Find where the given text appears and provide that cell's center as [x, y] coordinate. 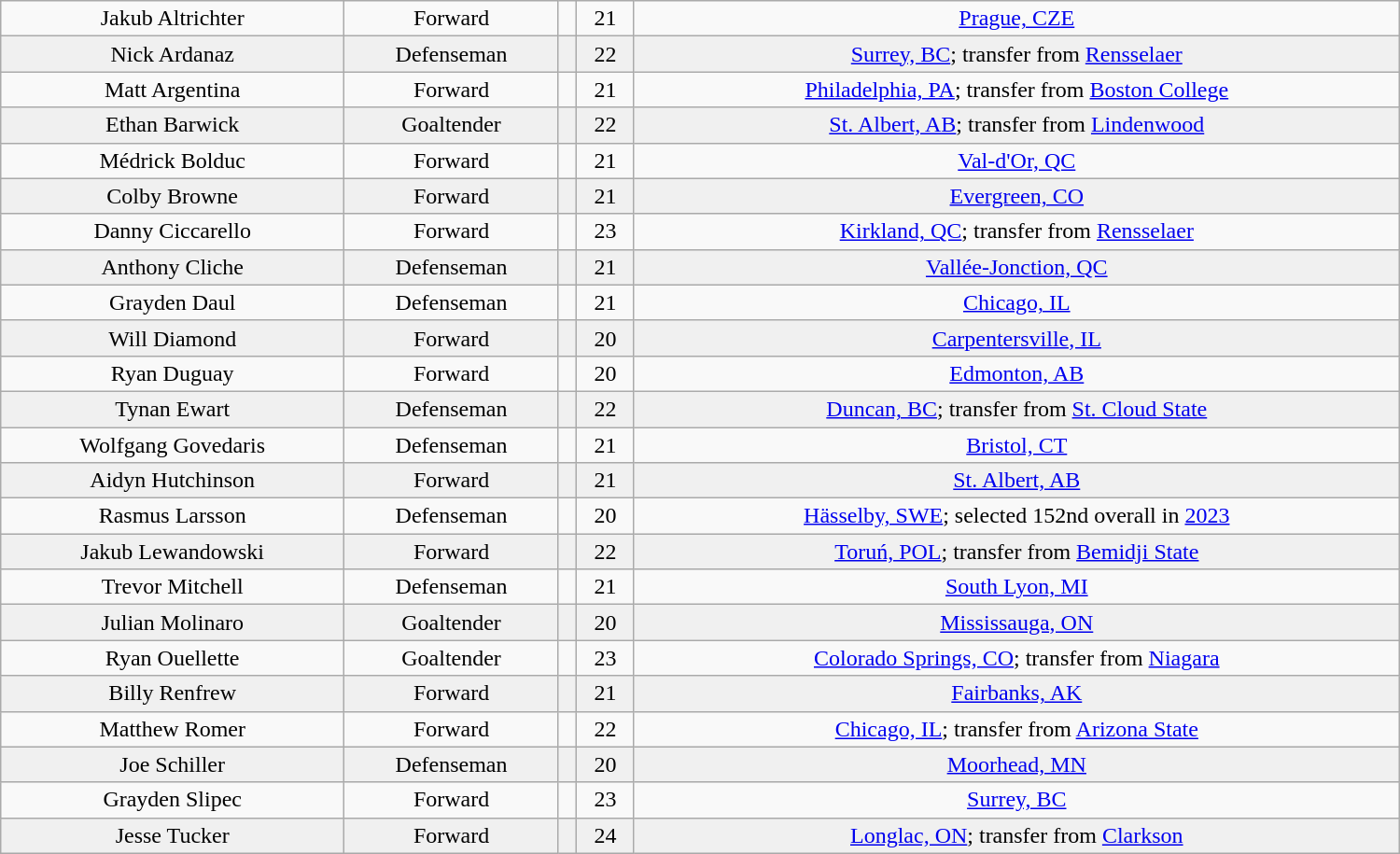
Danny Ciccarello [173, 231]
Joe Schiller [173, 764]
Bristol, CT [1016, 445]
Hässelby, SWE; selected 152nd overall in 2023 [1016, 516]
Mississauga, ON [1016, 623]
Matthew Romer [173, 729]
Matt Argentina [173, 90]
Surrey, BC [1016, 800]
Vallée-Jonction, QC [1016, 267]
Aidyn Hutchinson [173, 481]
Colorado Springs, CO; transfer from Niagara [1016, 658]
Nick Ardanaz [173, 54]
Prague, CZE [1016, 19]
Tynan Ewart [173, 409]
Edmonton, AB [1016, 373]
24 [606, 835]
Carpentersville, IL [1016, 338]
Julian Molinaro [173, 623]
Fairbanks, AK [1016, 693]
Jesse Tucker [173, 835]
Ryan Ouellette [173, 658]
Grayden Daul [173, 302]
Rasmus Larsson [173, 516]
Philadelphia, PA; transfer from Boston College [1016, 90]
Médrick Bolduc [173, 161]
Kirkland, QC; transfer from Rensselaer [1016, 231]
Will Diamond [173, 338]
Jakub Altrichter [173, 19]
Chicago, IL [1016, 302]
Billy Renfrew [173, 693]
Anthony Cliche [173, 267]
Surrey, BC; transfer from Rensselaer [1016, 54]
Wolfgang Govedaris [173, 445]
Toruń, POL; transfer from Bemidji State [1016, 552]
Chicago, IL; transfer from Arizona State [1016, 729]
Jakub Lewandowski [173, 552]
Colby Browne [173, 196]
Evergreen, CO [1016, 196]
St. Albert, AB; transfer from Lindenwood [1016, 125]
Duncan, BC; transfer from St. Cloud State [1016, 409]
Grayden Slipec [173, 800]
Ryan Duguay [173, 373]
Ethan Barwick [173, 125]
Moorhead, MN [1016, 764]
South Lyon, MI [1016, 587]
St. Albert, AB [1016, 481]
Val-d'Or, QC [1016, 161]
Trevor Mitchell [173, 587]
Longlac, ON; transfer from Clarkson [1016, 835]
